Capture the cell that displays the provided text and extract its [X, Y] central coordinate. 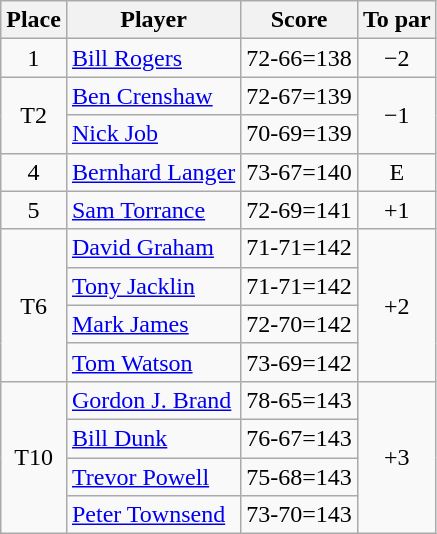
Score [300, 20]
78-65=143 [300, 400]
73-69=142 [300, 362]
E [396, 172]
Bill Dunk [153, 438]
72-70=142 [300, 324]
Trevor Powell [153, 477]
+2 [396, 305]
72-67=139 [300, 96]
T10 [34, 457]
−2 [396, 58]
Ben Crenshaw [153, 96]
Player [153, 20]
75-68=143 [300, 477]
+1 [396, 210]
Tony Jacklin [153, 286]
1 [34, 58]
73-67=140 [300, 172]
72-69=141 [300, 210]
Nick Job [153, 134]
4 [34, 172]
Place [34, 20]
T2 [34, 115]
Peter Townsend [153, 515]
To par [396, 20]
T6 [34, 305]
73-70=143 [300, 515]
+3 [396, 457]
Sam Torrance [153, 210]
Gordon J. Brand [153, 400]
Bill Rogers [153, 58]
72-66=138 [300, 58]
Bernhard Langer [153, 172]
−1 [396, 115]
70-69=139 [300, 134]
76-67=143 [300, 438]
Mark James [153, 324]
5 [34, 210]
David Graham [153, 248]
Tom Watson [153, 362]
